Provide the (X, Y) coordinate of the cell's center where the given text is located.  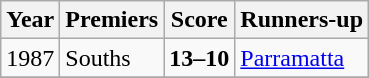
Score (200, 20)
Souths (112, 58)
Parramatta (302, 58)
13–10 (200, 58)
Premiers (112, 20)
Year (30, 20)
1987 (30, 58)
Runners-up (302, 20)
